Search for the cell housing the specified text and yield its [x, y] center coordinate. 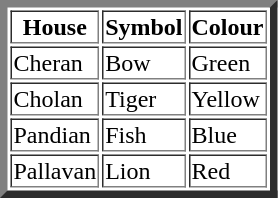
Bow [144, 62]
Colour [228, 26]
Green [228, 62]
Pandian [54, 134]
Cheran [54, 62]
Symbol [144, 26]
Red [228, 170]
Lion [144, 170]
Tiger [144, 98]
House [54, 26]
Cholan [54, 98]
Blue [228, 134]
Yellow [228, 98]
Fish [144, 134]
Pallavan [54, 170]
